Scan for the cell matching the given text and deliver its [x, y] coordinate at center. 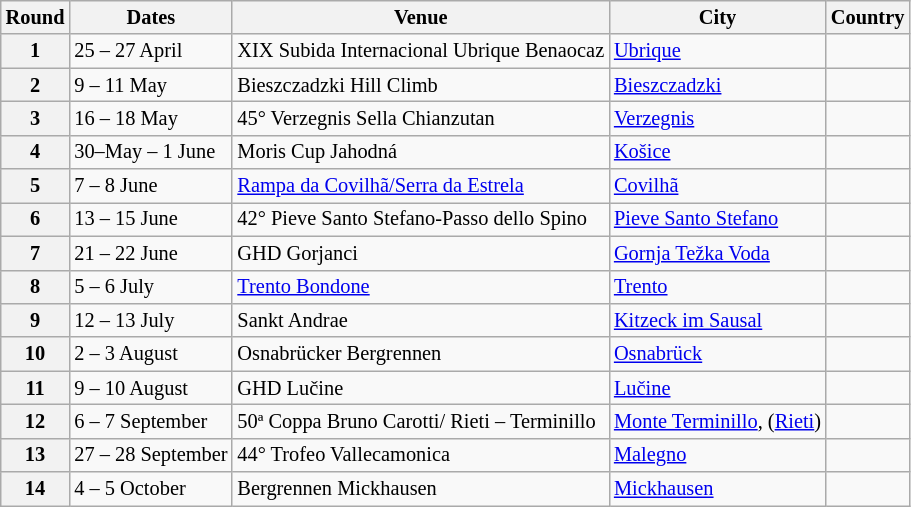
4 [36, 152]
13 [36, 455]
2 [36, 85]
50ª Coppa Bruno Carotti/ Rieti – Terminillo [420, 421]
5 [36, 186]
11 [36, 388]
2 – 3 August [150, 354]
Pieve Santo Stefano [718, 219]
Venue [420, 17]
45° Verzegnis Sella Chianzutan [420, 118]
City [718, 17]
Covilhã [718, 186]
7 – 8 June [150, 186]
13 – 15 June [150, 219]
12 [36, 421]
44° Trofeo Vallecamonica [420, 455]
Malegno [718, 455]
16 – 18 May [150, 118]
7 [36, 253]
Mickhausen [718, 489]
9 – 10 August [150, 388]
Rampa da Covilhã/Serra da Estrela [420, 186]
42° Pieve Santo Stefano-Passo dello Spino [420, 219]
Dates [150, 17]
27 – 28 September [150, 455]
8 [36, 287]
4 – 5 October [150, 489]
Verzegnis [718, 118]
Bieszczadzki [718, 85]
30–May – 1 June [150, 152]
Kitzeck im Sausal [718, 320]
6 – 7 September [150, 421]
12 – 13 July [150, 320]
Gornja Težka Voda [718, 253]
Trento [718, 287]
21 – 22 June [150, 253]
GHD Gorjanci [420, 253]
Košice [718, 152]
GHD Lučine [420, 388]
Lučine [718, 388]
Country [868, 17]
25 – 27 April [150, 51]
Bergrennen Mickhausen [420, 489]
9 – 11 May [150, 85]
14 [36, 489]
Trento Bondone [420, 287]
Round [36, 17]
1 [36, 51]
6 [36, 219]
Monte Terminillo, (Rieti) [718, 421]
9 [36, 320]
Moris Cup Jahodná [420, 152]
Osnabrück [718, 354]
3 [36, 118]
XIX Subida Internacional Ubrique Benaocaz [420, 51]
10 [36, 354]
Sankt Andrae [420, 320]
Ubrique [718, 51]
5 – 6 July [150, 287]
Bieszczadzki Hill Climb [420, 85]
Osnabrücker Bergrennen [420, 354]
